For the text-containing cell, return its midpoint in (X, Y) coordinate format. 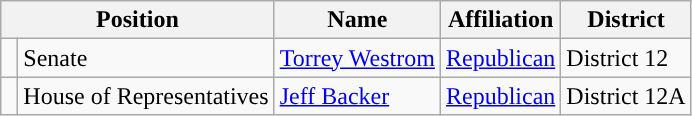
Position (138, 20)
Torrey Westrom (357, 58)
Senate (146, 58)
Jeff Backer (357, 96)
District 12 (626, 58)
Affiliation (500, 20)
Name (357, 20)
House of Representatives (146, 96)
District (626, 20)
District 12A (626, 96)
